Search for the cell housing the specified text and yield its (X, Y) center coordinate. 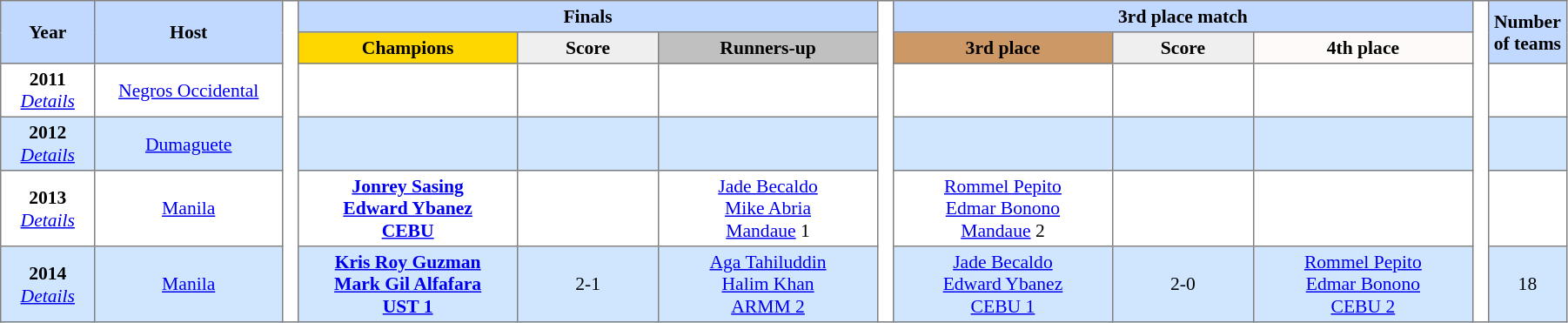
Number of teams (1527, 32)
2011Details (48, 91)
Rommel PepitoEdmar BononoMandaue 2 (1002, 209)
Dumaguete (189, 144)
Year (48, 32)
Jonrey SasingEdward YbanezCEBU (408, 209)
Runners-up (768, 48)
Host (189, 32)
Rommel PepitoEdmar BononoCEBU 2 (1363, 284)
2-0 (1183, 284)
Jade BecaldoMike AbriaMandaue 1 (768, 209)
2014Details (48, 284)
2012Details (48, 144)
3rd place match (1183, 17)
4th place (1363, 48)
3rd place (1002, 48)
Jade BecaldoEdward YbanezCEBU 1 (1002, 284)
Champions (408, 48)
Aga TahiluddinHalim KhanARMM 2 (768, 284)
Negros Occidental (189, 91)
2013Details (48, 209)
2-1 (588, 284)
Kris Roy GuzmanMark Gil AlfafaraUST 1 (408, 284)
18 (1527, 284)
Finals (588, 17)
